Determine the (x, y) coordinate at the center of the cell enclosing the given text.  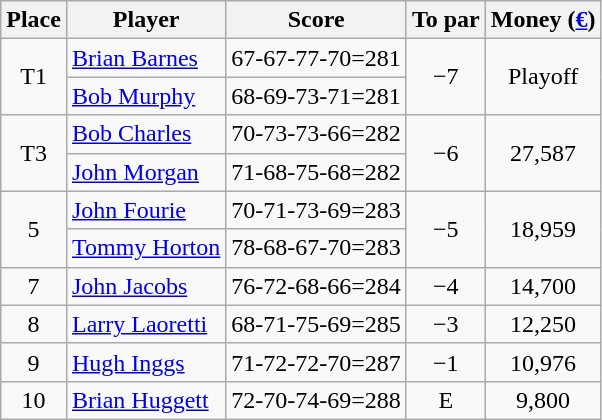
71-68-75-68=282 (316, 172)
−1 (446, 362)
27,587 (543, 153)
10,976 (543, 362)
−3 (446, 324)
67-67-77-70=281 (316, 58)
To par (446, 20)
Score (316, 20)
−7 (446, 77)
9,800 (543, 400)
Bob Murphy (146, 96)
−6 (446, 153)
−4 (446, 286)
10 (34, 400)
5 (34, 229)
Brian Huggett (146, 400)
14,700 (543, 286)
Playoff (543, 77)
T1 (34, 77)
9 (34, 362)
−5 (446, 229)
Tommy Horton (146, 248)
T3 (34, 153)
John Fourie (146, 210)
12,250 (543, 324)
8 (34, 324)
Hugh Inggs (146, 362)
Money (€) (543, 20)
Brian Barnes (146, 58)
Player (146, 20)
68-71-75-69=285 (316, 324)
70-71-73-69=283 (316, 210)
70-73-73-66=282 (316, 134)
7 (34, 286)
John Jacobs (146, 286)
Place (34, 20)
78-68-67-70=283 (316, 248)
71-72-72-70=287 (316, 362)
Larry Laoretti (146, 324)
Bob Charles (146, 134)
18,959 (543, 229)
John Morgan (146, 172)
E (446, 400)
72-70-74-69=288 (316, 400)
68-69-73-71=281 (316, 96)
76-72-68-66=284 (316, 286)
